Determine the (X, Y) coordinate at the center of the cell enclosing the given text.  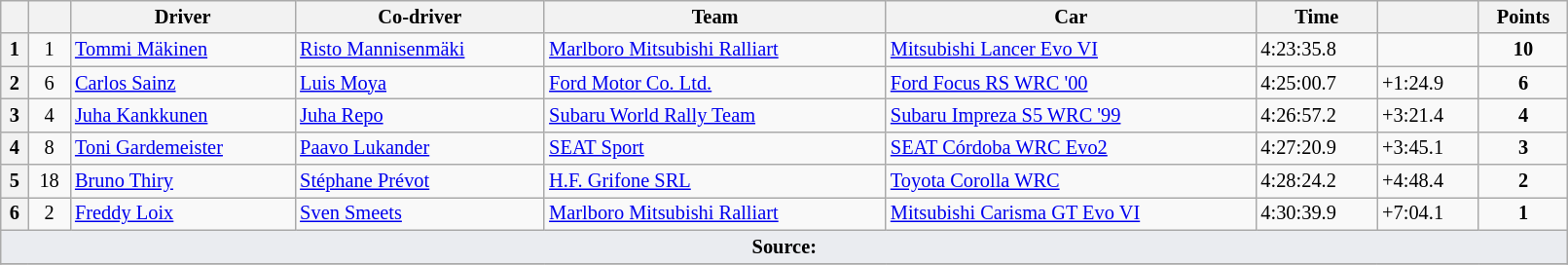
Driver (183, 17)
+3:45.1 (1428, 148)
Risto Mannisenmäki (419, 50)
4:23:35.8 (1316, 50)
Juha Repo (419, 115)
SEAT Sport (714, 148)
Points (1523, 17)
Car (1071, 17)
Source: (784, 246)
4:26:57.2 (1316, 115)
Ford Motor Co. Ltd. (714, 83)
Carlos Sainz (183, 83)
18 (49, 181)
Toyota Corolla WRC (1071, 181)
+7:04.1 (1428, 213)
SEAT Córdoba WRC Evo2 (1071, 148)
Co-driver (419, 17)
4:28:24.2 (1316, 181)
Luis Moya (419, 83)
10 (1523, 50)
Team (714, 17)
Paavo Lukander (419, 148)
Juha Kankkunen (183, 115)
4:27:20.9 (1316, 148)
Time (1316, 17)
Subaru World Rally Team (714, 115)
4:30:39.9 (1316, 213)
+3:21.4 (1428, 115)
Stéphane Prévot (419, 181)
Bruno Thiry (183, 181)
Toni Gardemeister (183, 148)
+4:48.4 (1428, 181)
4:25:00.7 (1316, 83)
H.F. Grifone SRL (714, 181)
Freddy Loix (183, 213)
Subaru Impreza S5 WRC '99 (1071, 115)
Sven Smeets (419, 213)
Tommi Mäkinen (183, 50)
5 (15, 181)
+1:24.9 (1428, 83)
8 (49, 148)
Mitsubishi Carisma GT Evo VI (1071, 213)
Ford Focus RS WRC '00 (1071, 83)
Mitsubishi Lancer Evo VI (1071, 50)
